Capture the cell that displays the provided text and extract its [x, y] central coordinate. 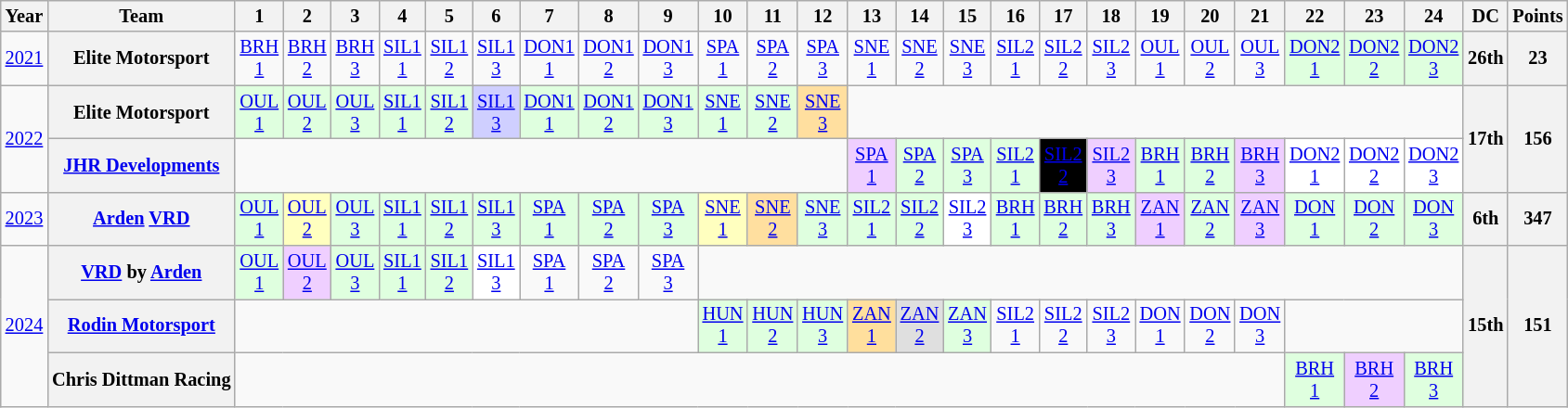
DC [1485, 16]
26th [1485, 58]
14 [920, 16]
13 [872, 16]
HUN3 [823, 325]
6th [1485, 219]
Points [1537, 16]
8 [609, 16]
JHR Developments [141, 165]
6 [496, 16]
156 [1537, 139]
Chris Dittman Racing [141, 379]
1 [259, 16]
HUN2 [772, 325]
Team [141, 16]
16 [1016, 16]
9 [668, 16]
VRD by Arden [141, 273]
11 [772, 16]
5 [449, 16]
Rodin Motorsport [141, 325]
19 [1160, 16]
4 [402, 16]
20 [1210, 16]
2021 [24, 58]
15 [967, 16]
15th [1485, 326]
2 [307, 16]
22 [1315, 16]
10 [723, 16]
12 [823, 16]
Year [24, 16]
3 [356, 16]
17 [1063, 16]
HUN1 [723, 325]
7 [550, 16]
18 [1111, 16]
2024 [24, 326]
151 [1537, 326]
24 [1433, 16]
2022 [24, 139]
17th [1485, 139]
347 [1537, 219]
21 [1260, 16]
Arden VRD [141, 219]
2023 [24, 219]
